Scan for the cell matching the given text and deliver its (x, y) coordinate at center. 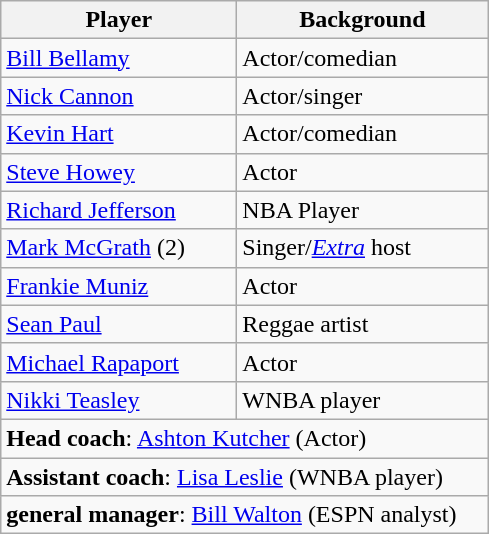
WNBA player (362, 400)
Singer/Extra host (362, 248)
Reggae artist (362, 324)
Sean Paul (119, 324)
Nick Cannon (119, 96)
Background (362, 20)
Head coach: Ashton Kutcher (Actor) (244, 438)
Kevin Hart (119, 134)
general manager: Bill Walton (ESPN analyst) (244, 515)
Michael Rapaport (119, 362)
Player (119, 20)
Frankie Muniz (119, 286)
Richard Jefferson (119, 210)
Nikki Teasley (119, 400)
Bill Bellamy (119, 58)
Mark McGrath (2) (119, 248)
Actor/singer (362, 96)
NBA Player (362, 210)
Assistant coach: Lisa Leslie (WNBA player) (244, 477)
Steve Howey (119, 172)
